Find where the given text appears and provide that cell's center as (X, Y) coordinate. 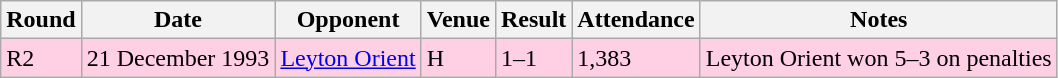
Date (178, 20)
H (458, 58)
Attendance (636, 20)
Result (533, 20)
Opponent (348, 20)
Leyton Orient won 5–3 on penalties (878, 58)
Round (41, 20)
1–1 (533, 58)
Leyton Orient (348, 58)
1,383 (636, 58)
Notes (878, 20)
21 December 1993 (178, 58)
Venue (458, 20)
R2 (41, 58)
